Search for the cell housing the specified text and yield its (X, Y) center coordinate. 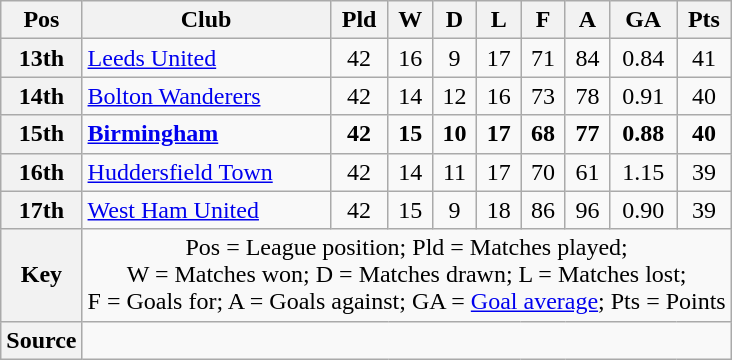
0.90 (644, 210)
Pts (704, 20)
78 (587, 96)
Pos (42, 20)
18 (499, 210)
15th (42, 134)
A (587, 20)
14th (42, 96)
12 (454, 96)
Club (206, 20)
Source (42, 340)
77 (587, 134)
1.15 (644, 172)
W (410, 20)
70 (543, 172)
Birmingham (206, 134)
68 (543, 134)
0.88 (644, 134)
41 (704, 58)
Huddersfield Town (206, 172)
10 (454, 134)
L (499, 20)
D (454, 20)
GA (644, 20)
Leeds United (206, 58)
0.91 (644, 96)
17th (42, 210)
0.84 (644, 58)
Pld (359, 20)
F (543, 20)
96 (587, 210)
Key (42, 275)
61 (587, 172)
13th (42, 58)
73 (543, 96)
Bolton Wanderers (206, 96)
84 (587, 58)
86 (543, 210)
West Ham United (206, 210)
11 (454, 172)
71 (543, 58)
16th (42, 172)
